Identify which cell holds the provided text, then report its [X, Y] central coordinate. 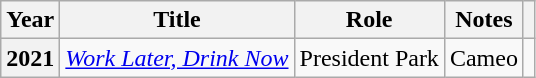
Year [30, 20]
President Park [369, 58]
Notes [484, 20]
Cameo [484, 58]
Title [177, 20]
Role [369, 20]
Work Later, Drink Now [177, 58]
2021 [30, 58]
